For the text-containing cell, return its midpoint in (X, Y) coordinate format. 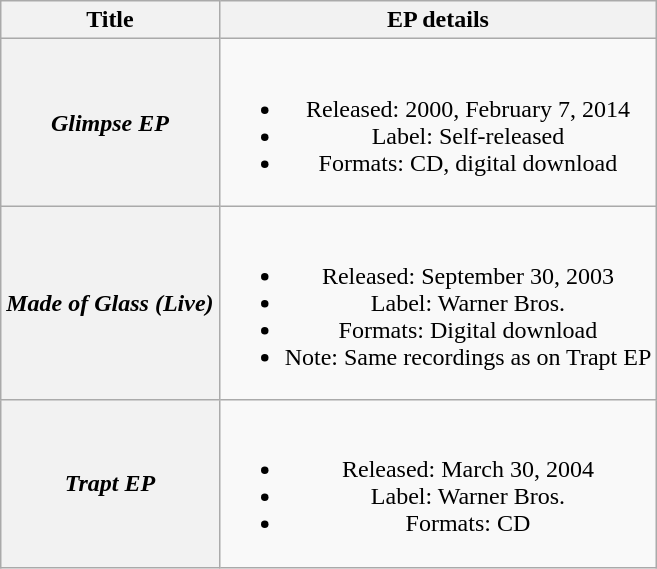
Released: March 30, 2004Label: Warner Bros.Formats: CD (438, 484)
Released: September 30, 2003Label: Warner Bros.Formats: Digital downloadNote: Same recordings as on Trapt EP (438, 303)
Glimpse EP (110, 122)
EP details (438, 20)
Trapt EP (110, 484)
Title (110, 20)
Released: 2000, February 7, 2014 Label: Self-releasedFormats: CD, digital download (438, 122)
Made of Glass (Live) (110, 303)
